From the cell containing the given text, extract its center point as [x, y] coordinate. 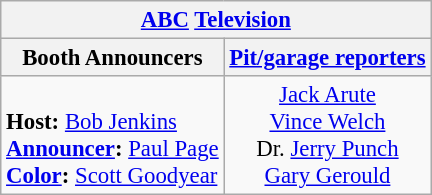
Booth Announcers [112, 58]
Pit/garage reporters [328, 58]
Host: Bob Jenkins Announcer: Paul Page Color: Scott Goodyear [112, 136]
Jack AruteVince WelchDr. Jerry PunchGary Gerould [328, 136]
ABC Television [216, 20]
